Search for the cell housing the specified text and yield its (x, y) center coordinate. 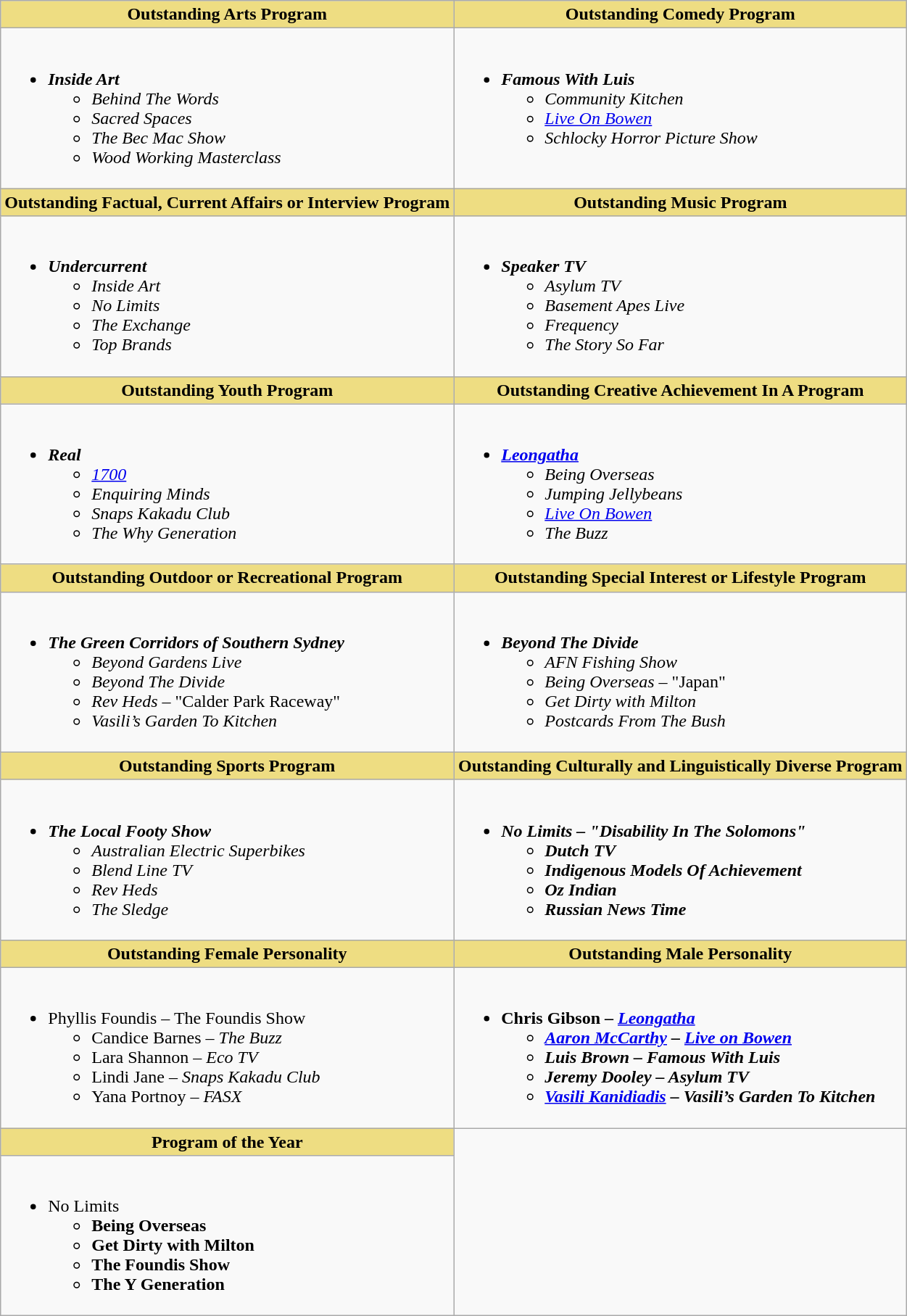
Outstanding Creative Achievement In A Program (680, 390)
No LimitsBeing OverseasGet Dirty with MiltonThe Foundis ShowThe Y Generation (228, 1236)
Outstanding Male Personality (680, 953)
No Limits – "Disability In The Solomons"Dutch TVIndigenous Models Of AchievementOz IndianRussian News Time (680, 860)
Famous With LuisCommunity KitchenLive On BowenSchlocky Horror Picture Show (680, 109)
Speaker TVAsylum TVBasement Apes LiveFrequencyThe Story So Far (680, 296)
Outstanding Sports Program (228, 766)
Outstanding Factual, Current Affairs or Interview Program (228, 202)
Outstanding Outdoor or Recreational Program (228, 578)
Outstanding Arts Program (228, 15)
The Local Footy ShowAustralian Electric SuperbikesBlend Line TVRev HedsThe Sledge (228, 860)
Inside ArtBehind The WordsSacred SpacesThe Bec Mac ShowWood Working Masterclass (228, 109)
Outstanding Comedy Program (680, 15)
Outstanding Music Program (680, 202)
Outstanding Culturally and Linguistically Diverse Program (680, 766)
Outstanding Youth Program (228, 390)
Phyllis Foundis – The Foundis ShowCandice Barnes – The BuzzLara Shannon – Eco TVLindi Jane – Snaps Kakadu ClubYana Portnoy – FASX (228, 1047)
LeongathaBeing OverseasJumping JellybeansLive On BowenThe Buzz (680, 484)
The Green Corridors of Southern SydneyBeyond Gardens LiveBeyond The DivideRev Heds – "Calder Park Raceway"Vasili’s Garden To Kitchen (228, 671)
UndercurrentInside ArtNo LimitsThe ExchangeTop Brands (228, 296)
Program of the Year (228, 1142)
Real1700Enquiring MindsSnaps Kakadu ClubThe Why Generation (228, 484)
Outstanding Special Interest or Lifestyle Program (680, 578)
Outstanding Female Personality (228, 953)
Beyond The DivideAFN Fishing ShowBeing Overseas – "Japan"Get Dirty with MiltonPostcards From The Bush (680, 671)
